From the cell containing the given text, extract its center point as [X, Y] coordinate. 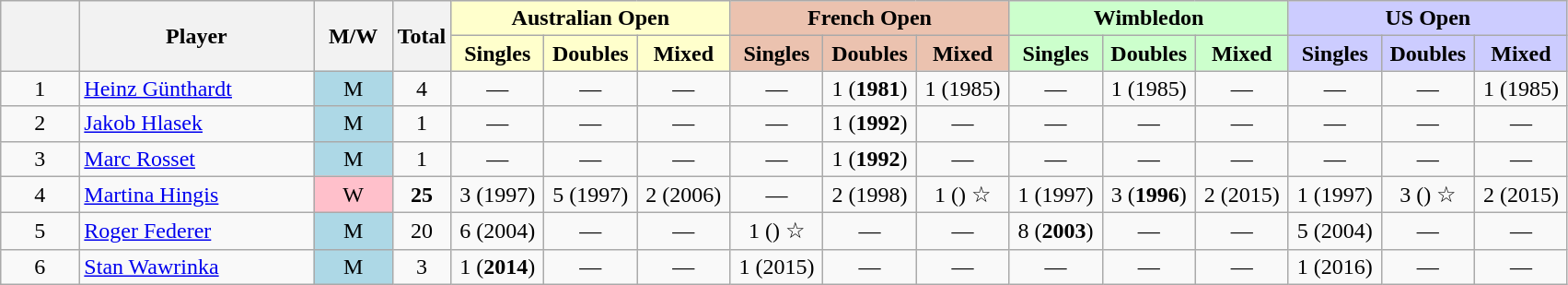
6 [41, 267]
5 [41, 232]
Roger Federer [197, 232]
Wimbledon [1149, 18]
1 (2015) [777, 267]
Player [197, 36]
1 (2016) [1335, 267]
3 () ☆ [1427, 195]
W [354, 195]
US Open [1427, 18]
M/W [354, 36]
Marc Rosset [197, 159]
French Open [869, 18]
6 (2004) [497, 232]
8 (2003) [1055, 232]
Jakob Hlasek [197, 124]
Australian Open [591, 18]
Martina Hingis [197, 195]
2 [41, 124]
2 (2006) [683, 195]
1 (2014) [497, 267]
2 (1998) [869, 195]
1 (1981) [869, 89]
5 (1997) [591, 195]
3 (1996) [1149, 195]
20 [422, 232]
Heinz Günthardt [197, 89]
Total [422, 36]
Stan Wawrinka [197, 267]
5 (2004) [1335, 232]
3 (1997) [497, 195]
25 [422, 195]
